Provide the (X, Y) coordinate of the cell's center where the given text is located.  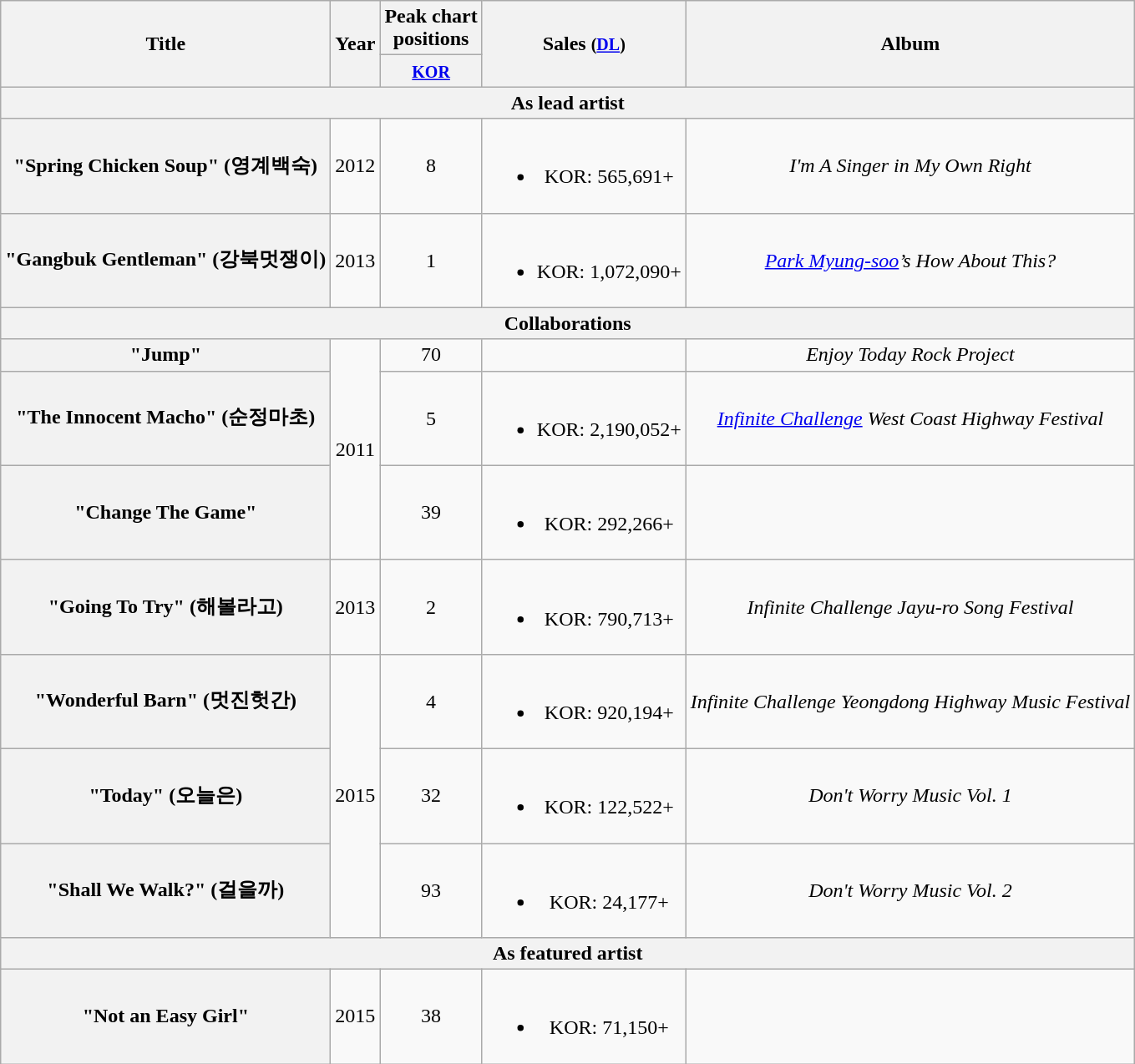
"Going To Try" (해볼라고) (165, 606)
Title (165, 43)
KOR: 2,190,052+ (584, 418)
Don't Worry Music Vol. 2 (910, 890)
8 (431, 165)
"Not an Easy Girl" (165, 1017)
"Shall We Walk?" (걸을까) (165, 890)
As featured artist (568, 954)
32 (431, 795)
I'm A Singer in My Own Right (910, 165)
"The Innocent Macho" (순정마초) (165, 418)
KOR: 24,177+ (584, 890)
2 (431, 606)
5 (431, 418)
1 (431, 261)
Peak chart positions (431, 28)
KOR: 565,691+ (584, 165)
Infinite Challenge Jayu-ro Song Festival (910, 606)
KOR: 1,072,090+ (584, 261)
2012 (356, 165)
KOR: 122,522+ (584, 795)
KOR: 71,150+ (584, 1017)
38 (431, 1017)
Sales (DL) (584, 43)
70 (431, 355)
"Spring Chicken Soup" (영계백숙) (165, 165)
"Jump" (165, 355)
KOR: 790,713+ (584, 606)
Don't Worry Music Vol. 1 (910, 795)
"Wonderful Barn" (멋진헛간) (165, 702)
"Change The Game" (165, 513)
2011 (356, 449)
KOR (431, 71)
Infinite Challenge West Coast Highway Festival (910, 418)
Park Myung-soo’s How About This? (910, 261)
Year (356, 43)
Album (910, 43)
4 (431, 702)
Collaborations (568, 323)
KOR: 920,194+ (584, 702)
Enjoy Today Rock Project (910, 355)
Infinite Challenge Yeongdong Highway Music Festival (910, 702)
"Today" (오늘은) (165, 795)
93 (431, 890)
39 (431, 513)
As lead artist (568, 103)
KOR: 292,266+ (584, 513)
"Gangbuk Gentleman" (강북멋쟁이) (165, 261)
